Pinpoint the cell where the given text exists, returning its [X, Y] midpoint coordinate. 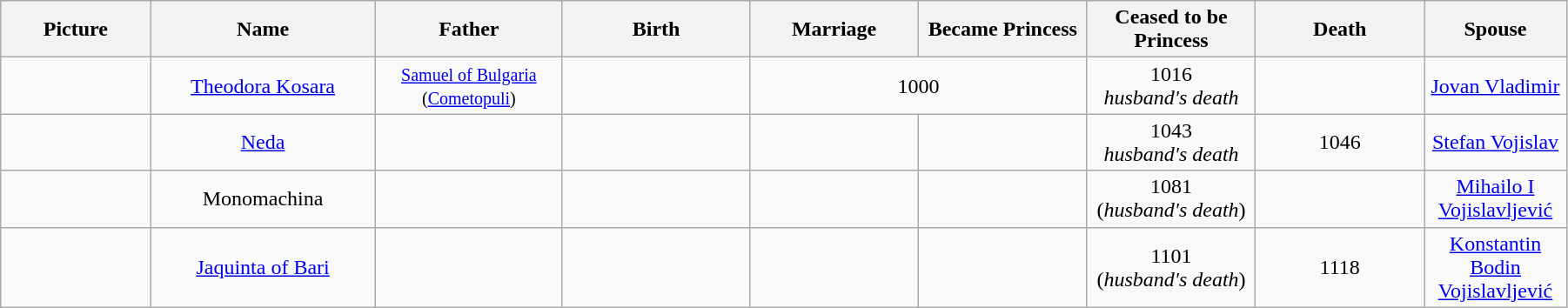
Father [468, 30]
Birth [656, 30]
1118 [1340, 267]
Samuel of Bulgaria(Cometopuli) [468, 85]
1101(husband's death) [1171, 267]
1046 [1340, 143]
1043husband's death [1171, 143]
Mihailo I Vojislavljević [1496, 198]
Picture [76, 30]
Became Princess [1002, 30]
Monomachina [263, 198]
1016husband's death [1171, 85]
Marriage [834, 30]
Konstantin Bodin Vojislavljević [1496, 267]
Stefan Vojislav [1496, 143]
1000 [919, 85]
Jaquinta of Bari [263, 267]
1081(husband's death) [1171, 198]
Theodora Kosara [263, 85]
Death [1340, 30]
Spouse [1496, 30]
Name [263, 30]
Ceased to be Princess [1171, 30]
Jovan Vladimir [1496, 85]
Neda [263, 143]
